Output the (x, y) coordinate of the center of the cell containing the given text.  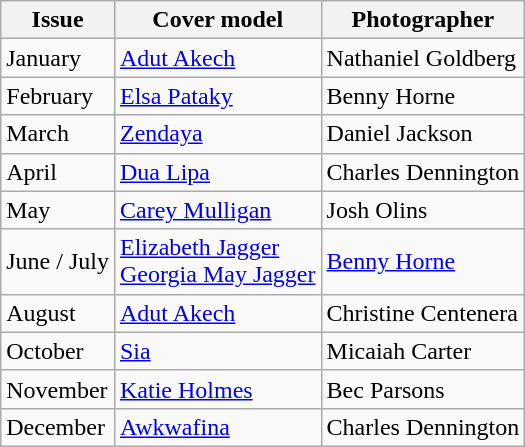
February (58, 96)
Elsa Pataky (218, 96)
Dua Lipa (218, 172)
April (58, 172)
Sia (218, 351)
Issue (58, 20)
Daniel Jackson (423, 134)
Carey Mulligan (218, 210)
Micaiah Carter (423, 351)
March (58, 134)
November (58, 389)
Awkwafina (218, 427)
Nathaniel Goldberg (423, 58)
October (58, 351)
Bec Parsons (423, 389)
Katie Holmes (218, 389)
May (58, 210)
Zendaya (218, 134)
Josh Olins (423, 210)
December (58, 427)
Cover model (218, 20)
Elizabeth JaggerGeorgia May Jagger (218, 262)
June / July (58, 262)
January (58, 58)
August (58, 313)
Photographer (423, 20)
Christine Centenera (423, 313)
